Locate the cell with the specified text and output its (x, y) center coordinate. 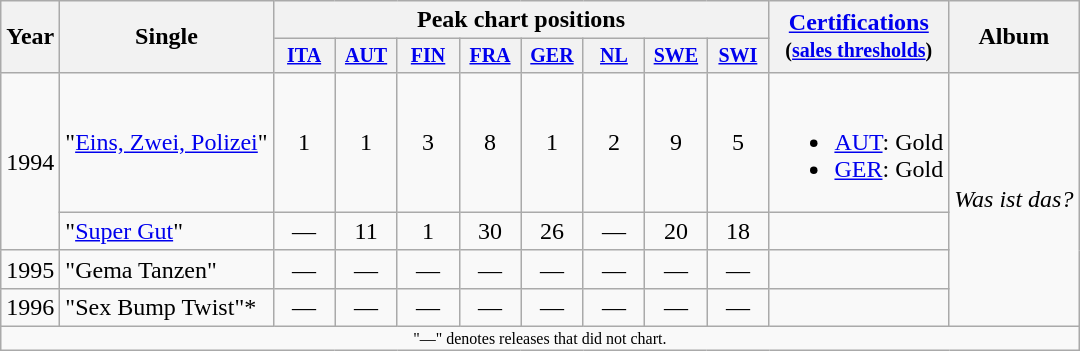
"Super Gut" (166, 231)
26 (552, 231)
"Eins, Zwei, Polizei" (166, 142)
NL (614, 56)
9 (676, 142)
30 (490, 231)
8 (490, 142)
"Sex Bump Twist"* (166, 307)
FRA (490, 56)
5 (738, 142)
1994 (30, 161)
ITA (304, 56)
Album (1014, 37)
Single (166, 37)
20 (676, 231)
3 (428, 142)
FIN (428, 56)
1996 (30, 307)
AUT: GoldGER: Gold (859, 142)
"—" denotes releases that did not chart. (540, 339)
SWI (738, 56)
Certifications(sales thresholds) (859, 37)
"Gema Tanzen" (166, 269)
2 (614, 142)
1995 (30, 269)
AUT (366, 56)
18 (738, 231)
SWE (676, 56)
11 (366, 231)
Peak chart positions (521, 20)
Was ist das? (1014, 199)
GER (552, 56)
Year (30, 37)
